Output the [x, y] coordinate of the center of the cell containing the given text.  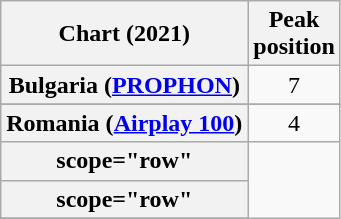
4 [294, 123]
Bulgaria (PROPHON) [124, 85]
7 [294, 85]
Peakposition [294, 34]
Romania (Airplay 100) [124, 123]
Chart (2021) [124, 34]
